Find where the given text appears and provide that cell's center as [X, Y] coordinate. 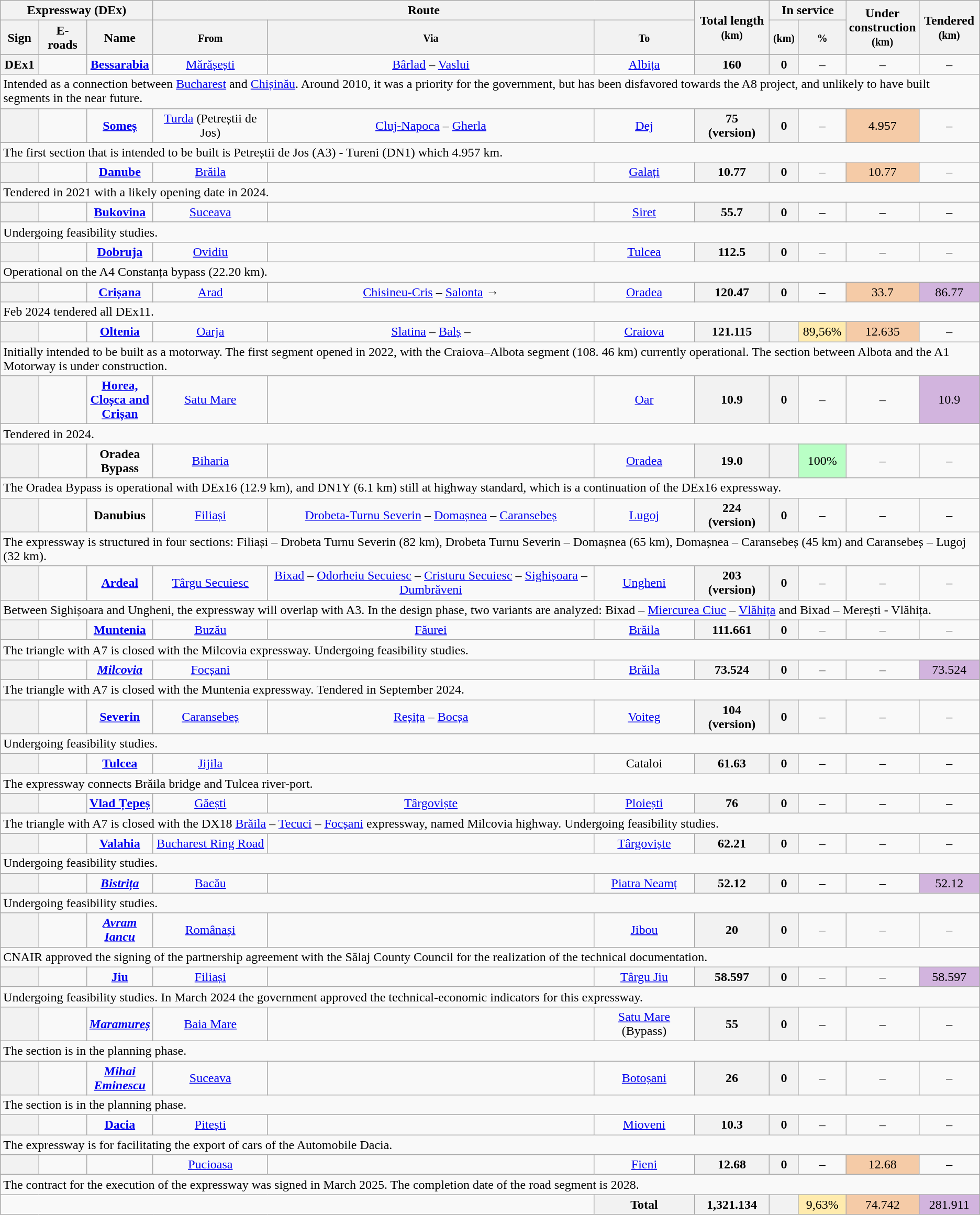
Bukovina [119, 212]
Tendered in 2021 with a likely opening date in 2024. [490, 192]
20 [732, 930]
Route [424, 10]
Focșani [210, 670]
Tendered (km) [949, 27]
Bessarabia [119, 64]
The triangle with A7 is closed with the Milcovia expressway. Undergoing feasibility studies. [490, 650]
120.47 [732, 292]
Cataloi [644, 764]
Mioveni [644, 1125]
Făurei [431, 630]
The triangle with A7 is closed with the Muntenia expressway. Tendered in September 2024. [490, 689]
Via [431, 38]
Galați [644, 172]
Biharia [210, 461]
E-roads [63, 38]
61.63 [732, 764]
Severin [119, 716]
The Oradea Bypass is operational with DEx16 (12.9 km), and DN1Y (6.1 km) still at highway standard, which is a continuation of the DEx16 expressway. [490, 488]
Chisineu-Cris – Salonta → [431, 292]
104 (version) [732, 716]
Slatina – Balș – [431, 332]
To [644, 38]
86.77 [949, 292]
Vlad Țepeș [119, 804]
75(version) [732, 126]
203(version) [732, 583]
Jijila [210, 764]
Buzău [210, 630]
Milcovia [119, 670]
Danube [119, 172]
4.957 [883, 126]
Dej [644, 126]
Bixad – Odorheiu Secuiesc – Cristuru Secuiesc – Sighișoara – Dumbrăveni [431, 583]
26 [732, 1077]
From [210, 38]
Voiteg [644, 716]
160 [732, 64]
10.3 [732, 1125]
Târgu Secuiesc [210, 583]
111.661 [732, 630]
Oar [644, 400]
Muntenia [119, 630]
Jiu [119, 977]
Târgu Jiu [644, 977]
Maramureș [119, 1024]
9,63% [822, 1205]
112.5 [732, 252]
Pucioasa [210, 1165]
224 (version) [732, 515]
OradeaBypass [119, 461]
Expressway (DEx) [77, 10]
Jibou [644, 930]
Oltenia [119, 332]
Operational on the A4 Constanța bypass (22.20 km). [490, 272]
Găești [210, 804]
33.7 [883, 292]
1,321.134 [732, 1205]
Valahia [119, 843]
Tendered in 2024. [490, 434]
CNAIR approved the signing of the partnership agreement with the Sălaj County Council for the realization of the technical documentation. [490, 957]
Albița [644, 64]
Lugoj [644, 515]
Sign [20, 38]
Pitești [210, 1125]
Drobeta-Turnu Severin – Domașnea – Caransebeș [431, 515]
The triangle with A7 is closed with the DX18 Brăila – Tecuci – Focșani expressway, named Milcovia highway. Undergoing feasibility studies. [490, 823]
In service [808, 10]
74.742 [883, 1205]
100% [822, 461]
76 [732, 804]
Bârlad – Vaslui [431, 64]
62.21 [732, 843]
Satu Mare (Bypass) [644, 1024]
The expressway is for facilitating the export of cars of the Automobile Dacia. [490, 1145]
Avram Iancu [119, 930]
Turda (Petreștii de Jos) [210, 126]
55.7 [732, 212]
Botoșani [644, 1077]
Ungheni [644, 583]
89,56% [822, 332]
Total length (km) [732, 27]
The first section that is intended to be built is Petreștii de Jos (A3) - Tureni (DN1) which 4.957 km. [490, 152]
Reșița – Bocșa [431, 716]
Horea, Cloșca and Crișan [119, 400]
% [822, 38]
Românași [210, 930]
12.635 [883, 332]
55 [732, 1024]
Piatra Neamț [644, 883]
The expressway connects Brăila bridge and Tulcea river-port. [490, 784]
Baia Mare [210, 1024]
Undergoing feasibility studies. In March 2024 the government approved the technical-economic indicators for this expressway. [490, 997]
Siret [644, 212]
Crișana [119, 292]
Under construction (km) [883, 27]
Cluj-Napoca – Gherla [431, 126]
Satu Mare [210, 400]
Ploiești [644, 804]
19.0 [732, 461]
Mărășești [210, 64]
Caransebeș [210, 716]
121.115 [732, 332]
Someș [119, 126]
Mihai Eminescu [119, 1077]
DEx1 [20, 64]
Ardeal [119, 583]
Bacău [210, 883]
Oarja [210, 332]
Total [644, 1205]
Arad [210, 292]
Fieni [644, 1165]
(km) [784, 38]
Dacia [119, 1125]
281.911 [949, 1205]
Ovidiu [210, 252]
Bucharest Ring Road [210, 843]
Name [119, 38]
Danubius [119, 515]
Craiova [644, 332]
Dobruja [119, 252]
Feb 2024 tendered all DEx11. [490, 312]
Bistrița [119, 883]
The contract for the execution of the expressway was signed in March 2025. The completion date of the road segment is 2028. [490, 1185]
